Search for the cell housing the specified text and yield its [X, Y] center coordinate. 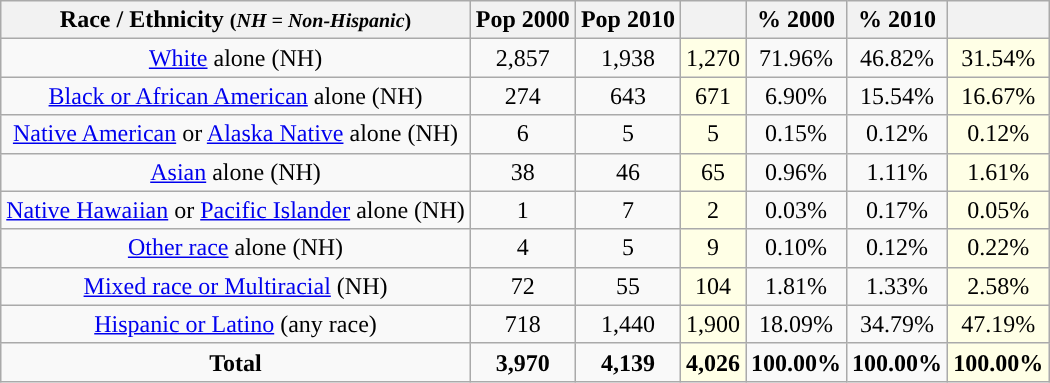
Asian alone (NH) [236, 172]
38 [522, 172]
1,270 [712, 58]
47.19% [998, 324]
White alone (NH) [236, 58]
6.90% [796, 96]
Mixed race or Multiracial (NH) [236, 286]
1.61% [998, 172]
% 2010 [898, 20]
0.96% [796, 172]
1.81% [796, 286]
Pop 2010 [628, 20]
65 [712, 172]
15.54% [898, 96]
1.11% [898, 172]
2.58% [998, 286]
46 [628, 172]
0.15% [796, 134]
1,900 [712, 324]
16.67% [998, 96]
31.54% [998, 58]
55 [628, 286]
718 [522, 324]
Other race alone (NH) [236, 248]
0.03% [796, 210]
274 [522, 96]
Native Hawaiian or Pacific Islander alone (NH) [236, 210]
0.17% [898, 210]
4,139 [628, 362]
104 [712, 286]
1 [522, 210]
4,026 [712, 362]
2,857 [522, 58]
6 [522, 134]
18.09% [796, 324]
Race / Ethnicity (NH = Non-Hispanic) [236, 20]
0.05% [998, 210]
Total [236, 362]
643 [628, 96]
Pop 2000 [522, 20]
46.82% [898, 58]
72 [522, 286]
34.79% [898, 324]
71.96% [796, 58]
7 [628, 210]
1.33% [898, 286]
Black or African American alone (NH) [236, 96]
0.22% [998, 248]
3,970 [522, 362]
9 [712, 248]
1,938 [628, 58]
1,440 [628, 324]
0.10% [796, 248]
671 [712, 96]
Hispanic or Latino (any race) [236, 324]
4 [522, 248]
Native American or Alaska Native alone (NH) [236, 134]
2 [712, 210]
% 2000 [796, 20]
